For the text-containing cell, return its midpoint in [X, Y] coordinate format. 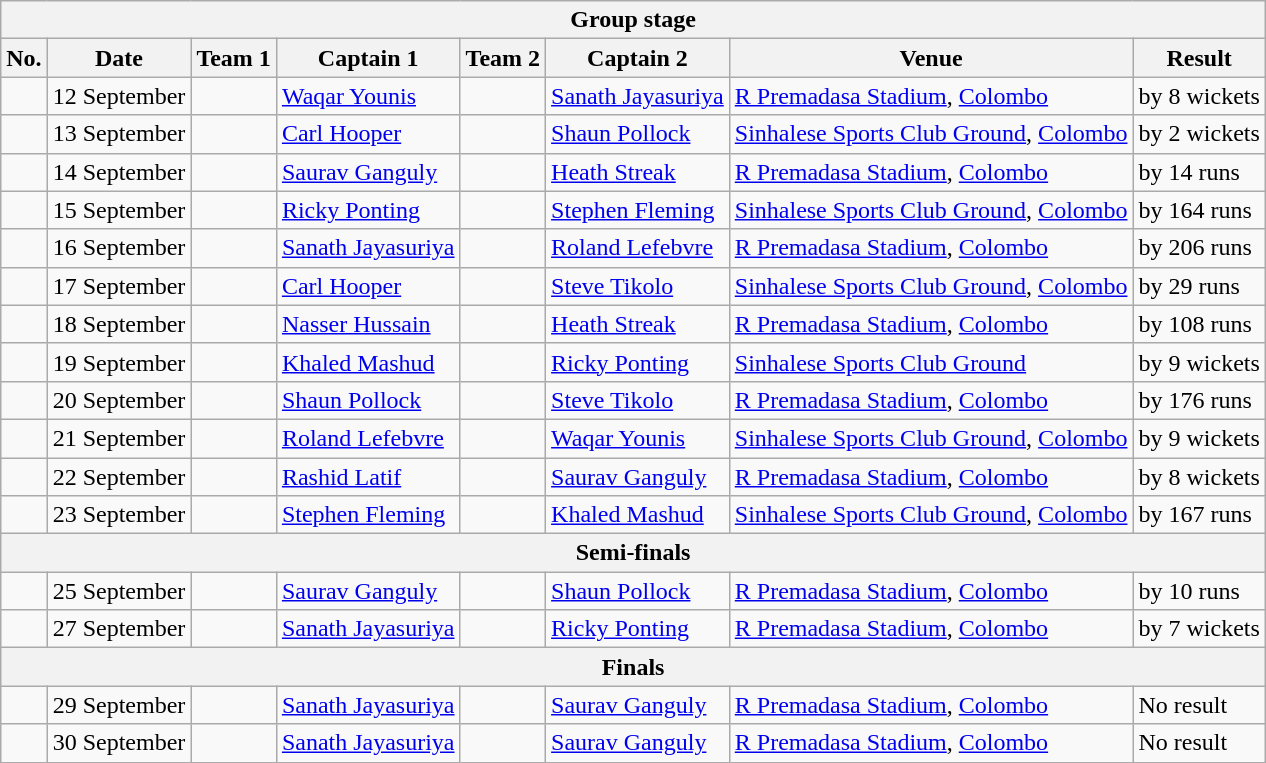
16 September [119, 248]
29 September [119, 705]
17 September [119, 286]
by 29 runs [1199, 286]
by 14 runs [1199, 172]
Sinhalese Sports Club Ground [931, 362]
Team 2 [503, 58]
by 10 runs [1199, 591]
Captain 2 [638, 58]
Team 1 [234, 58]
19 September [119, 362]
23 September [119, 515]
Result [1199, 58]
15 September [119, 210]
Venue [931, 58]
20 September [119, 400]
Group stage [634, 20]
18 September [119, 324]
No. [24, 58]
13 September [119, 134]
by 2 wickets [1199, 134]
27 September [119, 629]
Date [119, 58]
Semi-finals [634, 553]
by 164 runs [1199, 210]
Captain 1 [368, 58]
30 September [119, 743]
Nasser Hussain [368, 324]
by 176 runs [1199, 400]
by 167 runs [1199, 515]
Finals [634, 667]
by 7 wickets [1199, 629]
12 September [119, 96]
14 September [119, 172]
22 September [119, 477]
by 206 runs [1199, 248]
25 September [119, 591]
21 September [119, 438]
Rashid Latif [368, 477]
by 108 runs [1199, 324]
